For the text-containing cell, return its midpoint in (X, Y) coordinate format. 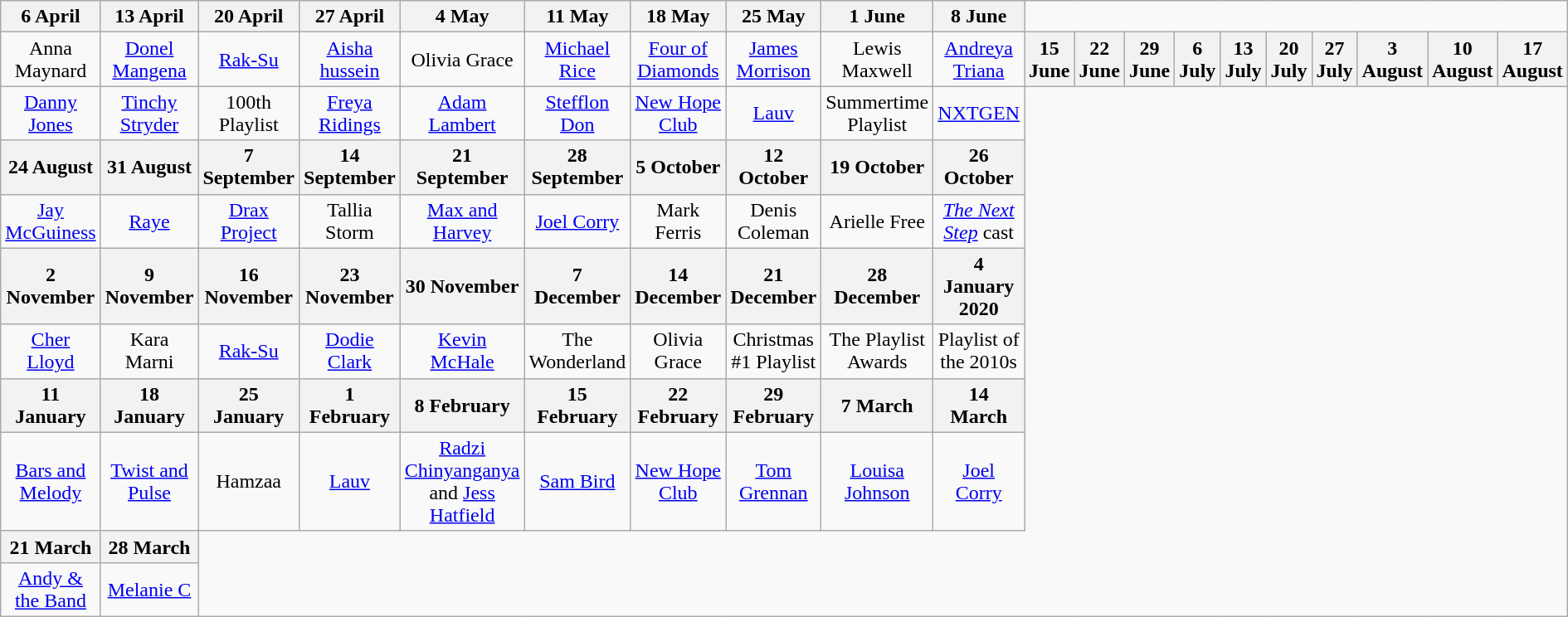
16 November (249, 286)
4 January 2020 (979, 286)
Danny Jones (51, 113)
25 May (773, 17)
Cher Lloyd (51, 352)
9 November (149, 286)
20 July (1289, 60)
25 January (249, 405)
31 August (149, 168)
Adam Lambert (462, 113)
Mark Ferris (679, 221)
Jay McGuiness (51, 221)
27 July (1334, 60)
20 April (249, 17)
Playlist of the 2010s (979, 352)
Four of Diamonds (679, 60)
27 April (350, 17)
Arielle Free (878, 221)
11 January (51, 405)
28 December (878, 286)
The Playlist Awards (878, 352)
Tinchy Stryder (149, 113)
10 August (1462, 60)
21 March (51, 547)
8 February (462, 405)
7 December (577, 286)
The Next Step cast (979, 221)
Raye (149, 221)
11 May (577, 17)
Andreya Triana (979, 60)
23 November (350, 286)
Tallia Storm (350, 221)
Kevin McHale (462, 352)
28 March (149, 547)
Drax Project (249, 221)
Aisha hussein (350, 60)
Stefflon Don (577, 113)
Freya Ridings (350, 113)
Tom Grennan (773, 481)
Max and Harvey (462, 221)
13 April (149, 17)
Dodie Clark (350, 352)
Christmas #1 Playlist (773, 352)
14 March (979, 405)
21 September (462, 168)
Andy & the Band (51, 589)
12 October (773, 168)
Denis Coleman (773, 221)
6 July (1198, 60)
22 June (1099, 60)
NXTGEN (979, 113)
14 December (679, 286)
2 November (51, 286)
Summertime Playlist (878, 113)
26 October (979, 168)
28 September (577, 168)
Donel Mangena (149, 60)
3 August (1392, 60)
19 October (878, 168)
1 February (350, 405)
Anna Maynard (51, 60)
29 June (1149, 60)
Michael Rice (577, 60)
Twist and Pulse (149, 481)
Lewis Maxwell (878, 60)
24 August (51, 168)
5 October (679, 168)
The Wonderland (577, 352)
Bars and Melody (51, 481)
15 June (1049, 60)
29 February (773, 405)
Louisa Johnson (878, 481)
Sam Bird (577, 481)
1 June (878, 17)
7 September (249, 168)
15 February (577, 405)
6 April (51, 17)
4 May (462, 17)
Kara Marni (149, 352)
14 September (350, 168)
21 December (773, 286)
13 July (1243, 60)
18 January (149, 405)
James Morrison (773, 60)
18 May (679, 17)
Melanie C (149, 589)
7 March (878, 405)
100th Playlist (249, 113)
22 February (679, 405)
8 June (979, 17)
17 August (1532, 60)
30 November (462, 286)
Radzi Chinyanganya and Jess Hatfield (462, 481)
Hamzaa (249, 481)
